Find where the given text appears and provide that cell's center as (X, Y) coordinate. 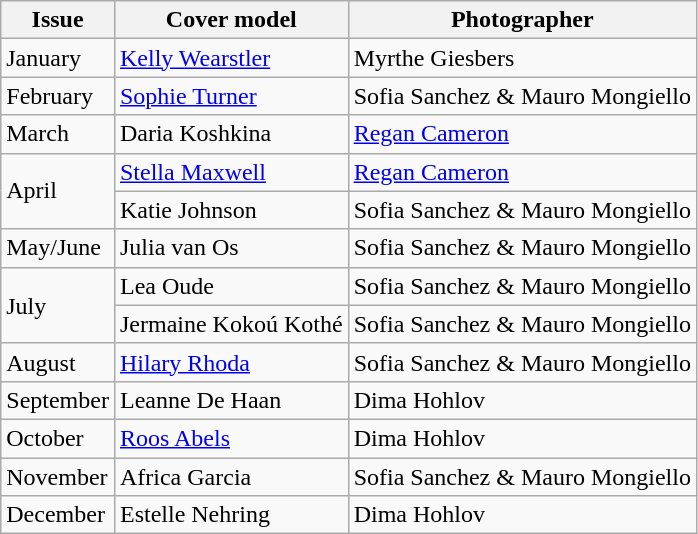
January (58, 58)
Daria Koshkina (231, 134)
Julia van Os (231, 248)
December (58, 515)
Cover model (231, 20)
Photographer (522, 20)
Estelle Nehring (231, 515)
Katie Johnson (231, 210)
Leanne De Haan (231, 400)
Stella Maxwell (231, 172)
October (58, 438)
August (58, 362)
Hilary Rhoda (231, 362)
February (58, 96)
March (58, 134)
Jermaine Kokoú Kothé (231, 324)
July (58, 305)
Kelly Wearstler (231, 58)
Africa Garcia (231, 477)
Issue (58, 20)
November (58, 477)
Lea Oude (231, 286)
September (58, 400)
April (58, 191)
May/June (58, 248)
Sophie Turner (231, 96)
Roos Abels (231, 438)
Myrthe Giesbers (522, 58)
